Capture the cell that displays the provided text and extract its [X, Y] central coordinate. 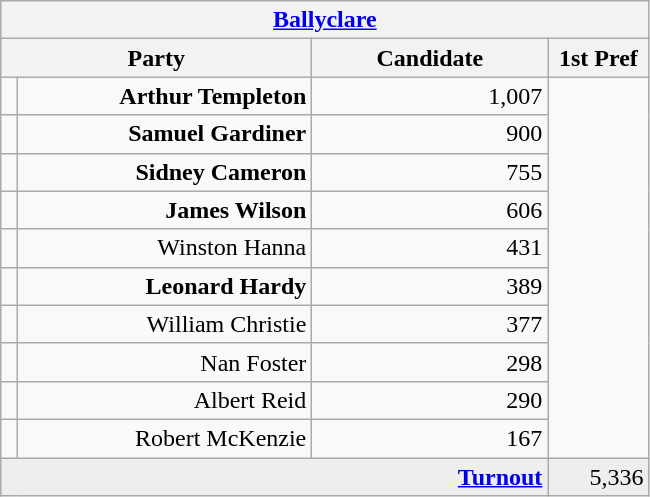
Nan Foster [164, 362]
Ballyclare [325, 20]
Samuel Gardiner [164, 134]
377 [430, 324]
167 [430, 438]
Sidney Cameron [164, 172]
298 [430, 362]
290 [430, 400]
1,007 [430, 96]
431 [430, 248]
William Christie [164, 324]
Robert McKenzie [164, 438]
Arthur Templeton [164, 96]
5,336 [598, 477]
1st Pref [598, 58]
389 [430, 286]
Leonard Hardy [164, 286]
Albert Reid [164, 400]
606 [430, 210]
755 [430, 172]
James Wilson [164, 210]
Winston Hanna [164, 248]
Turnout [274, 477]
900 [430, 134]
Party [156, 58]
Candidate [430, 58]
